Capture the cell that displays the provided text and extract its (X, Y) central coordinate. 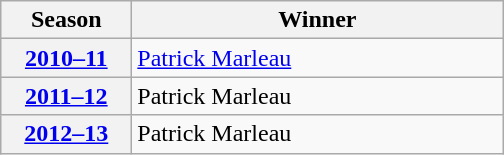
Winner (318, 20)
2011–12 (66, 96)
2010–11 (66, 58)
Season (66, 20)
2012–13 (66, 134)
